Capture the cell that displays the provided text and extract its [X, Y] central coordinate. 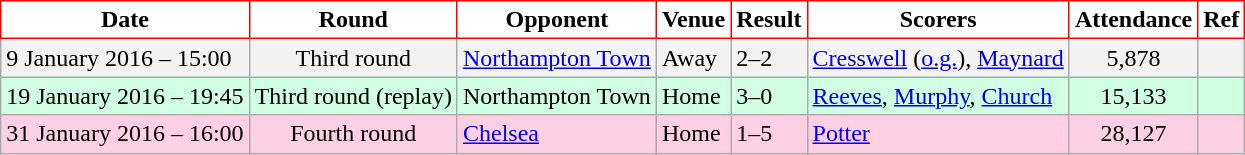
2–2 [769, 58]
Opponent [556, 20]
Potter [938, 134]
Result [769, 20]
Cresswell (o.g.), Maynard [938, 58]
Away [693, 58]
Third round (replay) [353, 96]
Third round [353, 58]
28,127 [1133, 134]
Scorers [938, 20]
3–0 [769, 96]
19 January 2016 – 19:45 [125, 96]
Reeves, Murphy, Church [938, 96]
Venue [693, 20]
Date [125, 20]
Attendance [1133, 20]
Ref [1222, 20]
15,133 [1133, 96]
1–5 [769, 134]
31 January 2016 – 16:00 [125, 134]
Chelsea [556, 134]
Round [353, 20]
9 January 2016 – 15:00 [125, 58]
5,878 [1133, 58]
Fourth round [353, 134]
